Return [x, y] of the center of cell containing provided text 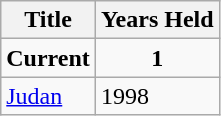
1998 [157, 96]
Judan [48, 96]
1 [157, 58]
Years Held [157, 20]
Current [48, 58]
Title [48, 20]
